Return the [x, y] coordinate for the center point of the cell that contains the specified text.  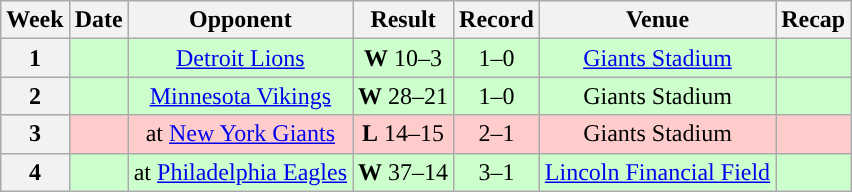
3 [35, 134]
W 28–21 [404, 96]
1 [35, 58]
Opponent [240, 20]
Lincoln Financial Field [657, 172]
W 10–3 [404, 58]
4 [35, 172]
Venue [657, 20]
2 [35, 96]
Week [35, 20]
Minnesota Vikings [240, 96]
Recap [814, 20]
Record [497, 20]
W 37–14 [404, 172]
3–1 [497, 172]
L 14–15 [404, 134]
2–1 [497, 134]
Detroit Lions [240, 58]
Result [404, 20]
at Philadelphia Eagles [240, 172]
at New York Giants [240, 134]
Date [98, 20]
